Return the [X, Y] coordinate for the center point of the cell that contains the specified text.  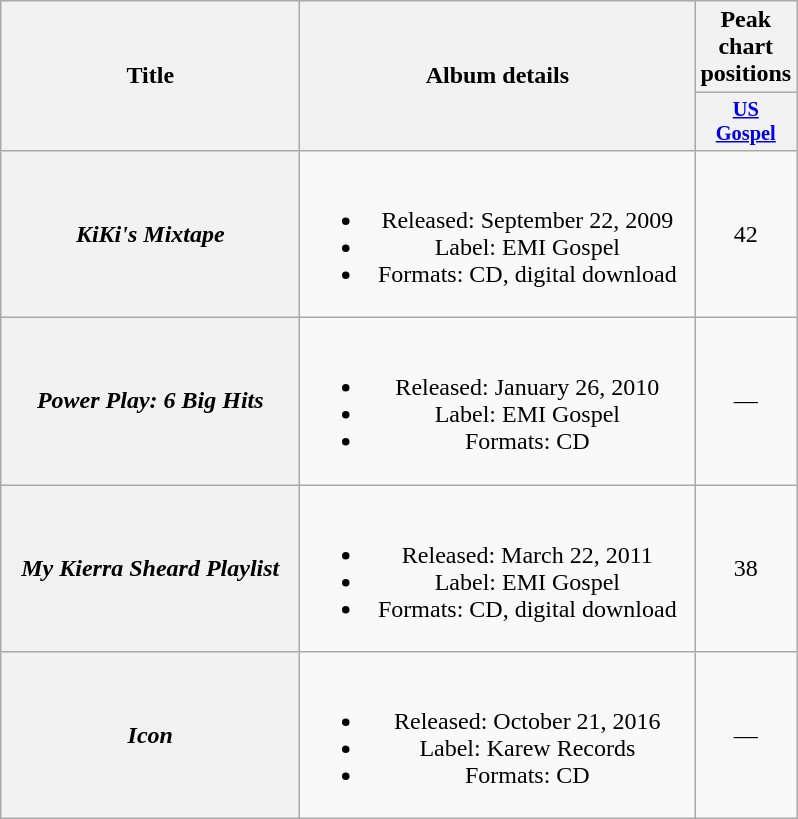
Released: March 22, 2011Label: EMI GospelFormats: CD, digital download [498, 568]
Album details [498, 76]
Power Play: 6 Big Hits [150, 402]
42 [746, 234]
USGospel [746, 122]
38 [746, 568]
Icon [150, 736]
Released: January 26, 2010Label: EMI GospelFormats: CD [498, 402]
KiKi's Mixtape [150, 234]
Released: September 22, 2009Label: EMI GospelFormats: CD, digital download [498, 234]
Title [150, 76]
Peak chart positions [746, 47]
My Kierra Sheard Playlist [150, 568]
Released: October 21, 2016Label: Karew RecordsFormats: CD [498, 736]
